Search for the cell housing the specified text and yield its [X, Y] center coordinate. 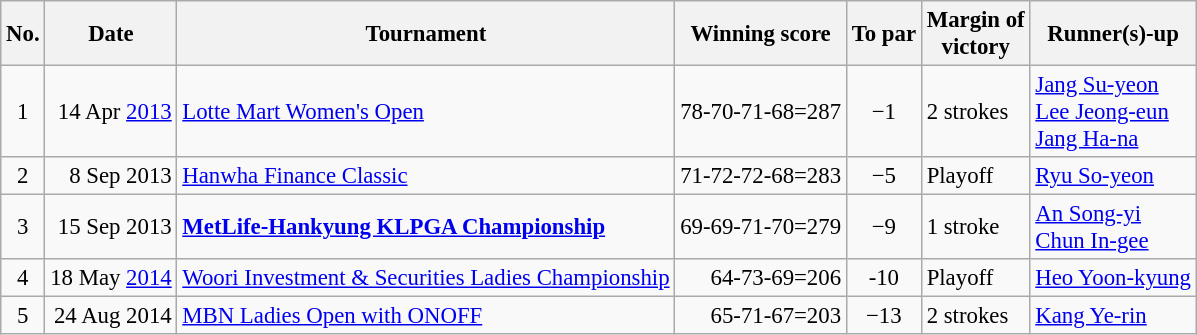
Tournament [426, 34]
4 [23, 278]
MBN Ladies Open with ONOFF [426, 316]
Winning score [761, 34]
2 [23, 176]
−1 [884, 112]
−13 [884, 316]
−9 [884, 228]
Heo Yoon-kyung [1113, 278]
To par [884, 34]
MetLife-Hankyung KLPGA Championship [426, 228]
1 [23, 112]
3 [23, 228]
69-69-71-70=279 [761, 228]
-10 [884, 278]
15 Sep 2013 [111, 228]
5 [23, 316]
8 Sep 2013 [111, 176]
71-72-72-68=283 [761, 176]
Lotte Mart Women's Open [426, 112]
Runner(s)-up [1113, 34]
Date [111, 34]
24 Aug 2014 [111, 316]
−5 [884, 176]
Hanwha Finance Classic [426, 176]
Margin ofvictory [976, 34]
Jang Su-yeon Lee Jeong-eun Jang Ha-na [1113, 112]
18 May 2014 [111, 278]
64-73-69=206 [761, 278]
An Song-yi Chun In-gee [1113, 228]
Ryu So-yeon [1113, 176]
65-71-67=203 [761, 316]
1 stroke [976, 228]
No. [23, 34]
78-70-71-68=287 [761, 112]
14 Apr 2013 [111, 112]
Woori Investment & Securities Ladies Championship [426, 278]
Kang Ye-rin [1113, 316]
